Locate the cell with the specified text and output its (X, Y) center coordinate. 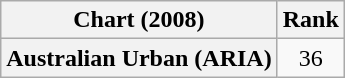
Rank (310, 20)
Australian Urban (ARIA) (139, 58)
36 (310, 58)
Chart (2008) (139, 20)
